Extract the [X, Y] coordinate from the center of the cell holding the provided text.  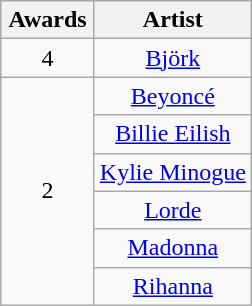
Billie Eilish [172, 134]
Rihanna [172, 286]
Madonna [172, 248]
Lorde [172, 210]
2 [48, 191]
Kylie Minogue [172, 172]
Björk [172, 58]
Beyoncé [172, 96]
4 [48, 58]
Artist [172, 20]
Awards [48, 20]
